Provide the (X, Y) coordinate of the cell's center where the given text is located.  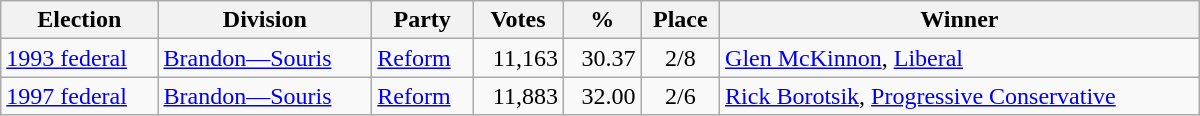
Winner (960, 20)
Votes (518, 20)
% (602, 20)
2/6 (680, 96)
Division (265, 20)
Rick Borotsik, Progressive Conservative (960, 96)
Place (680, 20)
Party (422, 20)
11,883 (518, 96)
30.37 (602, 58)
2/8 (680, 58)
32.00 (602, 96)
1997 federal (80, 96)
11,163 (518, 58)
Election (80, 20)
1993 federal (80, 58)
Glen McKinnon, Liberal (960, 58)
